Search for the cell housing the specified text and yield its (x, y) center coordinate. 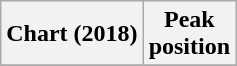
Chart (2018) (72, 34)
Peakposition (189, 34)
